Provide the (x, y) coordinate of the cell's center where the given text is located.  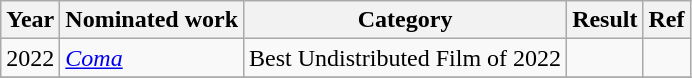
Ref (666, 20)
2022 (30, 58)
Year (30, 20)
Category (406, 20)
Nominated work (152, 20)
Best Undistributed Film of 2022 (406, 58)
Result (605, 20)
Coma (152, 58)
